Determine the [X, Y] coordinate at the center of the cell enclosing the given text.  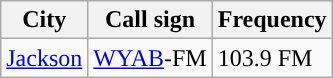
Call sign [150, 20]
103.9 FM [272, 58]
WYAB-FM [150, 58]
City [44, 20]
Frequency [272, 20]
Jackson [44, 58]
